Search for the cell housing the specified text and yield its (x, y) center coordinate. 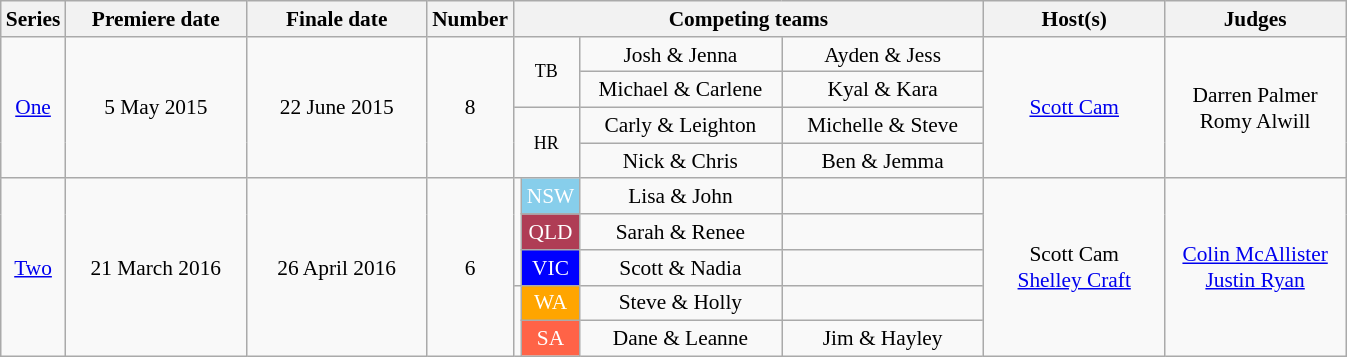
NSW (550, 197)
6 (470, 268)
Michael & Carlene (680, 90)
Nick & Chris (680, 161)
Carly & Leighton (680, 126)
Judges (1256, 19)
Colin McAllisterJustin Ryan (1256, 268)
Finale date (336, 19)
8 (470, 108)
Dane & Leanne (680, 339)
22 June 2015 (336, 108)
Competing teams (748, 19)
Scott Cam (1074, 108)
Host(s) (1074, 19)
Sarah & Renee (680, 232)
Lisa & John (680, 197)
One (34, 108)
21 March 2016 (156, 268)
VIC (550, 268)
Scott CamShelley Craft (1074, 268)
5 May 2015 (156, 108)
26 April 2016 (336, 268)
QLD (550, 232)
Steve & Holly (680, 303)
Josh & Jenna (680, 55)
Series (34, 19)
TB (546, 72)
Jim & Hayley (883, 339)
Number (470, 19)
Michelle & Steve (883, 126)
HR (546, 144)
Premiere date (156, 19)
Ben & Jemma (883, 161)
Kyal & Kara (883, 90)
Ayden & Jess (883, 55)
Darren PalmerRomy Alwill (1256, 108)
Two (34, 268)
Scott & Nadia (680, 268)
SA (550, 339)
WA (550, 303)
